Extract the (x, y) coordinate from the center of the cell holding the provided text.  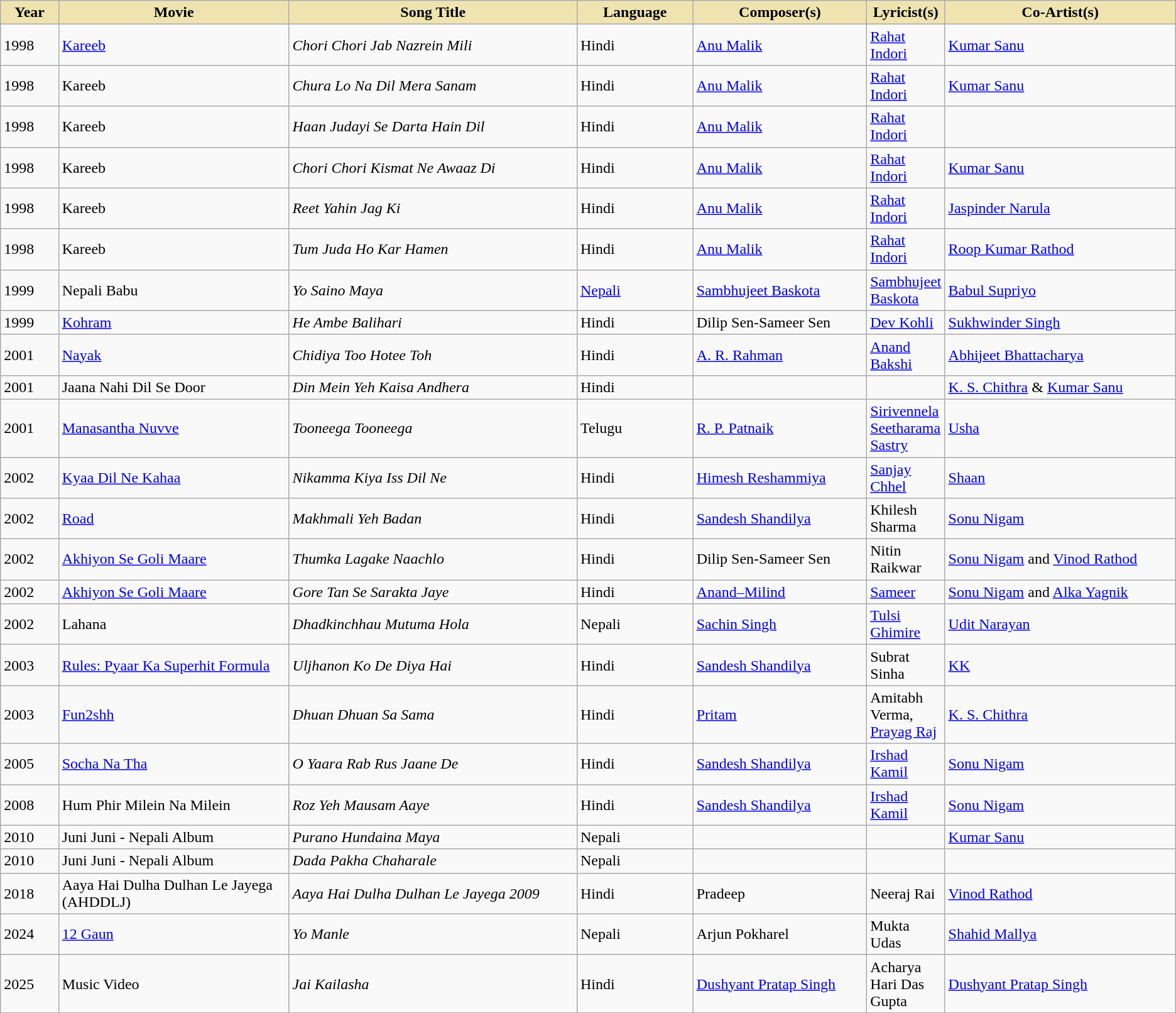
Abhijeet Bhattacharya (1060, 354)
Kyaa Dil Ne Kahaa (173, 478)
Yo Saino Maya (433, 290)
Tum Juda Ho Kar Hamen (433, 249)
Sachin Singh (780, 625)
12 Gaun (173, 934)
Arjun Pokharel (780, 934)
Sonu Nigam and Vinod Rathod (1060, 559)
Yo Manle (433, 934)
Movie (173, 13)
Sukhwinder Singh (1060, 322)
Subrat Sinha (906, 665)
Aaya Hai Dulha Dulhan Le Jayega (AHDDLJ) (173, 894)
K. S. Chithra & Kumar Sanu (1060, 387)
Mukta Udas (906, 934)
Co-Artist(s) (1060, 13)
Nayak (173, 354)
Pritam (780, 715)
Chori Chori Jab Nazrein Mili (433, 45)
Reet Yahin Jag Ki (433, 209)
Chori Chori Kismat Ne Awaaz Di (433, 167)
Chura Lo Na Dil Mera Sanam (433, 85)
Jaspinder Narula (1060, 209)
He Ambe Balihari (433, 322)
Roop Kumar Rathod (1060, 249)
Dhadkinchhau Mutuma Hola (433, 625)
Anand Bakshi (906, 354)
Anand–Milind (780, 592)
Manasantha Nuvve (173, 428)
Chidiya Too Hotee Toh (433, 354)
Vinod Rathod (1060, 894)
Hum Phir Milein Na Milein (173, 804)
2005 (30, 764)
Neeraj Rai (906, 894)
Language (634, 13)
Sirivennela Seetharama Sastry (906, 428)
Rules: Pyaar Ka Superhit Formula (173, 665)
Jai Kailasha (433, 983)
Composer(s) (780, 13)
Telugu (634, 428)
Himesh Reshammiya (780, 478)
Lyricist(s) (906, 13)
O Yaara Rab Rus Jaane De (433, 764)
Din Mein Yeh Kaisa Andhera (433, 387)
2025 (30, 983)
Makhmali Yeh Badan (433, 519)
Nitin Raikwar (906, 559)
Nikamma Kiya Iss Dil Ne (433, 478)
Uljhanon Ko De Diya Hai (433, 665)
Socha Na Tha (173, 764)
Roz Yeh Mausam Aaye (433, 804)
Aaya Hai Dulha Dulhan Le Jayega 2009 (433, 894)
Purano Hundaina Maya (433, 837)
Babul Supriyo (1060, 290)
Jaana Nahi Dil Se Door (173, 387)
2008 (30, 804)
Amitabh Verma, Prayag Raj (906, 715)
Sanjay Chhel (906, 478)
Dev Kohli (906, 322)
Music Video (173, 983)
Sonu Nigam and Alka Yagnik (1060, 592)
Song Title (433, 13)
K. S. Chithra (1060, 715)
Year (30, 13)
Nepali Babu (173, 290)
Sameer (906, 592)
Dada Pakha Chaharale (433, 861)
Khilesh Sharma (906, 519)
Kohram (173, 322)
R. P. Patnaik (780, 428)
Shahid Mallya (1060, 934)
Thumka Lagake Naachlo (433, 559)
Usha (1060, 428)
Pradeep (780, 894)
Shaan (1060, 478)
Udit Narayan (1060, 625)
Road (173, 519)
Acharya Hari Das Gupta (906, 983)
2018 (30, 894)
Dhuan Dhuan Sa Sama (433, 715)
Tooneega Tooneega (433, 428)
Haan Judayi Se Darta Hain Dil (433, 127)
2024 (30, 934)
KK (1060, 665)
Lahana (173, 625)
Gore Tan Se Sarakta Jaye (433, 592)
Fun2shh (173, 715)
A. R. Rahman (780, 354)
Tulsi Ghimire (906, 625)
